From the cell containing the given text, extract its center point as [X, Y] coordinate. 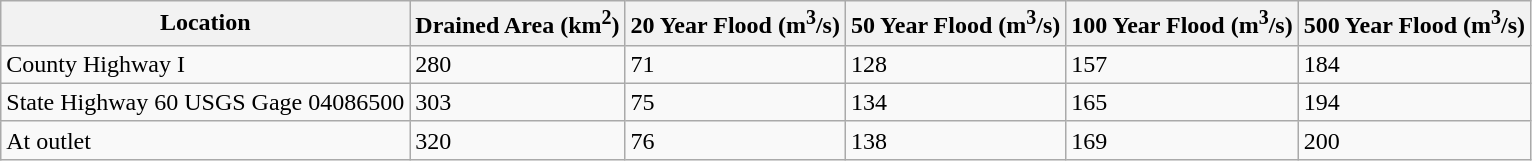
194 [1414, 102]
20 Year Flood (m3/s) [735, 24]
Drained Area (km2) [518, 24]
169 [1182, 140]
At outlet [206, 140]
200 [1414, 140]
157 [1182, 64]
303 [518, 102]
128 [955, 64]
165 [1182, 102]
138 [955, 140]
184 [1414, 64]
280 [518, 64]
County Highway I [206, 64]
75 [735, 102]
Location [206, 24]
50 Year Flood (m3/s) [955, 24]
500 Year Flood (m3/s) [1414, 24]
100 Year Flood (m3/s) [1182, 24]
71 [735, 64]
134 [955, 102]
State Highway 60 USGS Gage 04086500 [206, 102]
320 [518, 140]
76 [735, 140]
